Determine the [X, Y] coordinate at the center of the cell enclosing the given text.  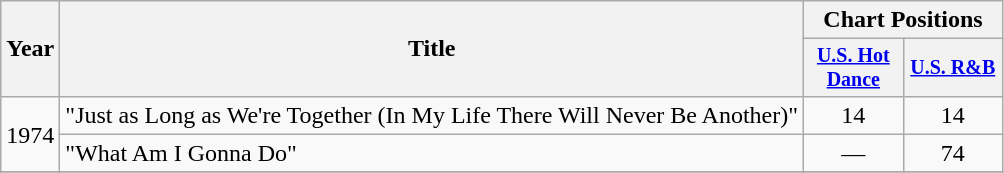
Chart Positions [904, 20]
1974 [30, 134]
— [854, 153]
U.S. Hot Dance [854, 68]
Title [432, 49]
"What Am I Gonna Do" [432, 153]
74 [952, 153]
Year [30, 49]
U.S. R&B [952, 68]
"Just as Long as We're Together (In My Life There Will Never Be Another)" [432, 115]
